Scan for the cell matching the given text and deliver its [x, y] coordinate at center. 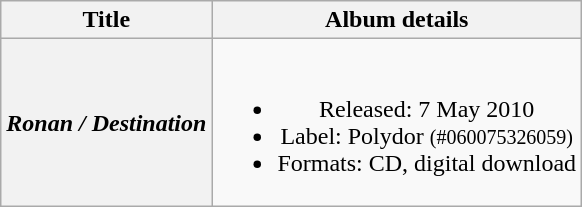
Released: 7 May 2010Label: Polydor (#060075326059)Formats: CD, digital download [397, 122]
Album details [397, 20]
Ronan / Destination [106, 122]
Title [106, 20]
